Determine the (x, y) coordinate at the center of the cell enclosing the given text.  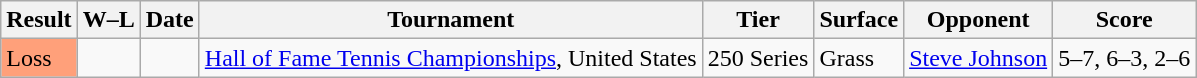
Date (170, 20)
Opponent (978, 20)
W–L (108, 20)
5–7, 6–3, 2–6 (1124, 58)
Grass (859, 58)
Tier (758, 20)
Score (1124, 20)
Hall of Fame Tennis Championships, United States (450, 58)
Tournament (450, 20)
Loss (39, 58)
250 Series (758, 58)
Surface (859, 20)
Result (39, 20)
Steve Johnson (978, 58)
